Identify which cell holds the provided text, then report its (x, y) central coordinate. 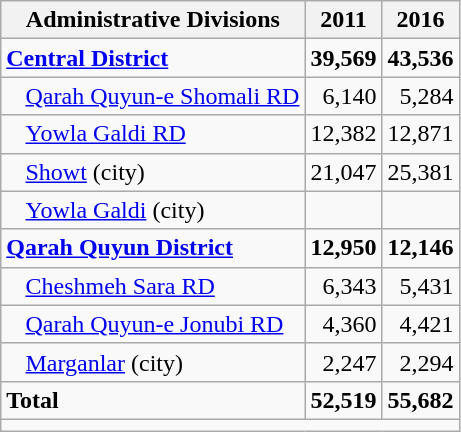
52,519 (344, 400)
12,146 (420, 248)
Cheshmeh Sara RD (153, 286)
2,294 (420, 362)
39,569 (344, 58)
43,536 (420, 58)
Administrative Divisions (153, 20)
55,682 (420, 400)
4,360 (344, 324)
4,421 (420, 324)
2016 (420, 20)
6,343 (344, 286)
5,431 (420, 286)
5,284 (420, 96)
21,047 (344, 172)
Marganlar (city) (153, 362)
Qarah Quyun-e Shomali RD (153, 96)
12,950 (344, 248)
Qarah Quyun-e Jonubi RD (153, 324)
25,381 (420, 172)
Yowla Galdi RD (153, 134)
Yowla Galdi (city) (153, 210)
12,871 (420, 134)
2011 (344, 20)
Total (153, 400)
6,140 (344, 96)
2,247 (344, 362)
Showt (city) (153, 172)
Central District (153, 58)
Qarah Quyun District (153, 248)
12,382 (344, 134)
